Identify which cell holds the provided text, then report its [X, Y] central coordinate. 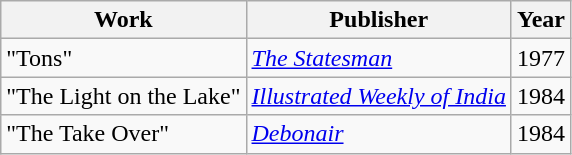
Year [540, 20]
1977 [540, 58]
Debonair [378, 134]
Work [124, 20]
"The Take Over" [124, 134]
"Tons" [124, 58]
"The Light on the Lake" [124, 96]
Illustrated Weekly of India [378, 96]
The Statesman [378, 58]
Publisher [378, 20]
